Pinpoint the cell where the given text exists, returning its [x, y] midpoint coordinate. 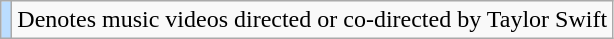
Denotes music videos directed or co-directed by Taylor Swift [312, 20]
